Detect which cell encompasses the target text, then output its (X, Y) center coordinate. 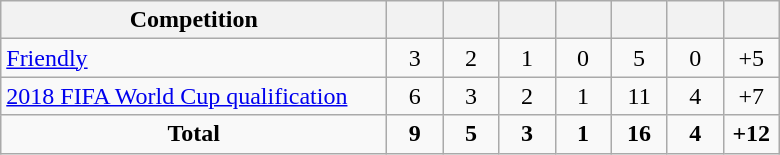
16 (639, 134)
2018 FIFA World Cup qualification (194, 96)
+5 (751, 58)
Friendly (194, 58)
+12 (751, 134)
Competition (194, 20)
11 (639, 96)
6 (415, 96)
9 (415, 134)
+7 (751, 96)
Total (194, 134)
